Detect which cell encompasses the target text, then output its (x, y) center coordinate. 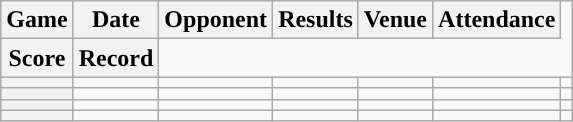
Date (116, 20)
Opponent (216, 20)
Score (37, 58)
Game (37, 20)
Results (316, 20)
Attendance (497, 20)
Record (116, 58)
Venue (395, 20)
